Return [X, Y] of the center of cell containing provided text 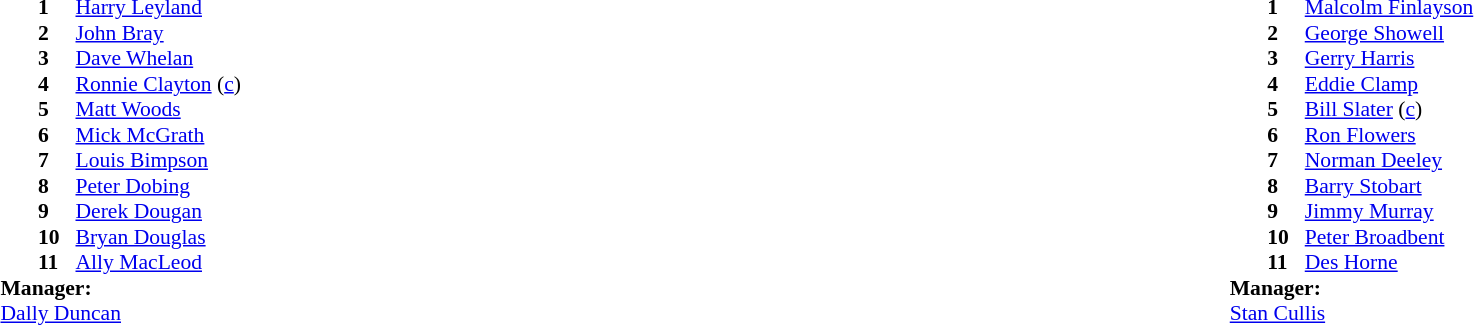
John Bray [226, 33]
Derek Dougan [226, 211]
Dave Whelan [226, 59]
Mick McGrath [226, 135]
Louis Bimpson [226, 161]
Peter Dobing [226, 186]
Manager: [188, 288]
Bryan Douglas [226, 237]
Ally MacLeod [226, 263]
Matt Woods [226, 109]
Ronnie Clayton (c) [226, 84]
